Locate the cell with the specified text and output its (x, y) center coordinate. 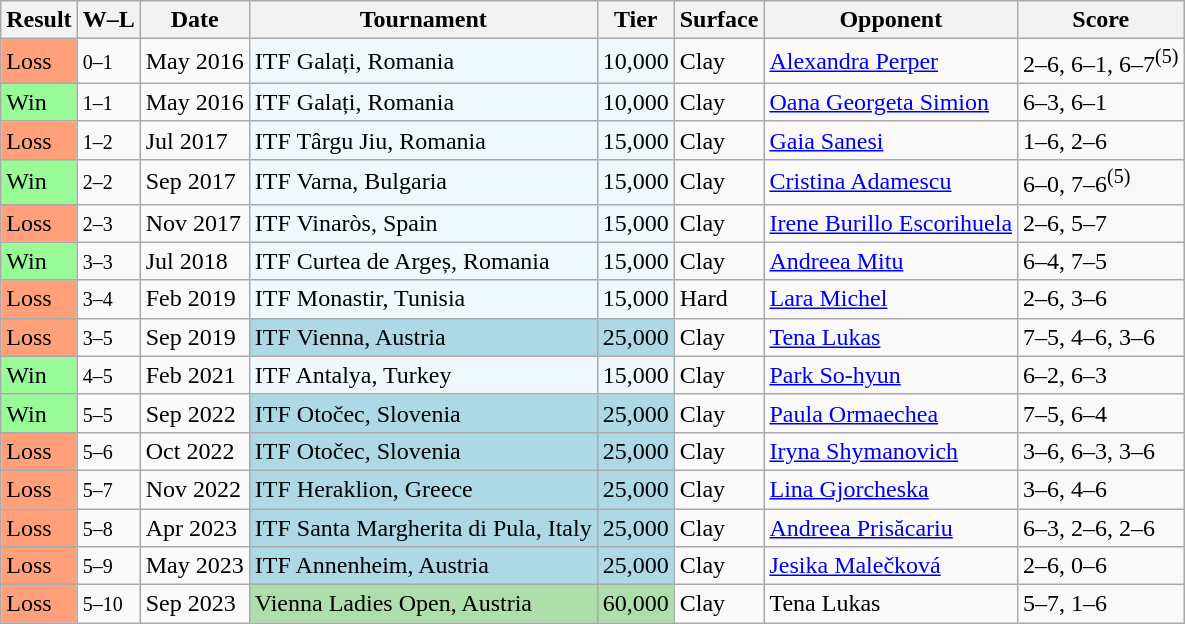
Park So-hyun (891, 375)
0–1 (108, 62)
ITF Curtea de Argeș, Romania (423, 261)
Jul 2017 (194, 140)
3–6, 6–3, 3–6 (1101, 451)
4–5 (108, 375)
ITF Târgu Jiu, Romania (423, 140)
3–5 (108, 337)
6–2, 6–3 (1101, 375)
ITF Santa Margherita di Pula, Italy (423, 528)
Sep 2023 (194, 604)
6–0, 7–6(5) (1101, 182)
2–6, 0–6 (1101, 566)
Gaia Sanesi (891, 140)
Result (39, 20)
Andreea Prisăcariu (891, 528)
Opponent (891, 20)
2–6, 5–7 (1101, 223)
Date (194, 20)
Irene Burillo Escorihuela (891, 223)
ITF Varna, Bulgaria (423, 182)
7–5, 6–4 (1101, 413)
5–9 (108, 566)
6–3, 2–6, 2–6 (1101, 528)
Paula Ormaechea (891, 413)
2–2 (108, 182)
ITF Heraklion, Greece (423, 489)
ITF Annenheim, Austria (423, 566)
5–7, 1–6 (1101, 604)
Feb 2021 (194, 375)
7–5, 4–6, 3–6 (1101, 337)
Andreea Mitu (891, 261)
3–3 (108, 261)
Iryna Shymanovich (891, 451)
Lara Michel (891, 299)
Jul 2018 (194, 261)
Sep 2019 (194, 337)
May 2023 (194, 566)
Apr 2023 (194, 528)
Oct 2022 (194, 451)
60,000 (636, 604)
Alexandra Perper (891, 62)
ITF Vinaròs, Spain (423, 223)
Vienna Ladies Open, Austria (423, 604)
ITF Antalya, Turkey (423, 375)
5–5 (108, 413)
5–6 (108, 451)
Tournament (423, 20)
6–4, 7–5 (1101, 261)
Cristina Adamescu (891, 182)
2–3 (108, 223)
5–8 (108, 528)
Nov 2017 (194, 223)
Sep 2022 (194, 413)
Lina Gjorcheska (891, 489)
Feb 2019 (194, 299)
2–6, 3–6 (1101, 299)
1–6, 2–6 (1101, 140)
5–10 (108, 604)
6–3, 6–1 (1101, 102)
Oana Georgeta Simion (891, 102)
Jesika Malečková (891, 566)
ITF Vienna, Austria (423, 337)
W–L (108, 20)
3–4 (108, 299)
Sep 2017 (194, 182)
ITF Monastir, Tunisia (423, 299)
1–1 (108, 102)
3–6, 4–6 (1101, 489)
2–6, 6–1, 6–7(5) (1101, 62)
Hard (719, 299)
Tier (636, 20)
Surface (719, 20)
5–7 (108, 489)
1–2 (108, 140)
Nov 2022 (194, 489)
Score (1101, 20)
